Output the (X, Y) coordinate of the center of the cell containing the given text.  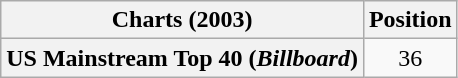
36 (410, 58)
Charts (2003) (182, 20)
US Mainstream Top 40 (Billboard) (182, 58)
Position (410, 20)
